Scan for the cell matching the given text and deliver its (x, y) coordinate at center. 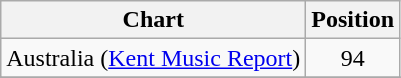
Australia (Kent Music Report) (154, 58)
Position (353, 20)
Chart (154, 20)
94 (353, 58)
